Determine the (X, Y) coordinate at the center of the cell enclosing the given text.  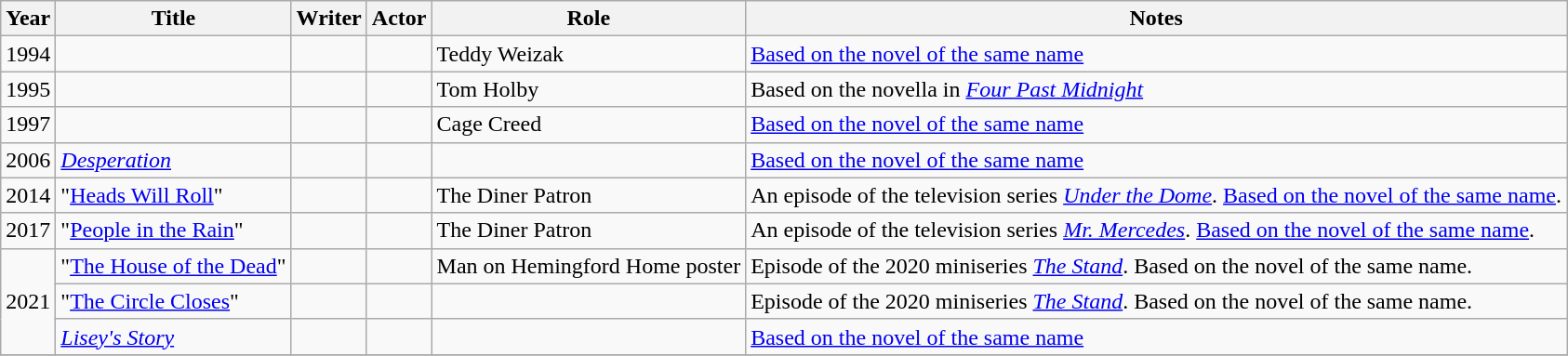
1997 (28, 125)
Notes (1157, 19)
"People in the Rain" (173, 231)
Writer (329, 19)
"The Circle Closes" (173, 301)
"Heads Will Roll" (173, 195)
Year (28, 19)
"The House of the Dead" (173, 266)
1994 (28, 54)
2006 (28, 160)
Desperation (173, 160)
1995 (28, 89)
2017 (28, 231)
An episode of the television series Mr. Mercedes. Based on the novel of the same name. (1157, 231)
Title (173, 19)
Cage Creed (589, 125)
Role (589, 19)
Man on Hemingford Home poster (589, 266)
Tom Holby (589, 89)
2014 (28, 195)
An episode of the television series Under the Dome. Based on the novel of the same name. (1157, 195)
Lisey's Story (173, 336)
2021 (28, 301)
Based on the novella in Four Past Midnight (1157, 89)
Teddy Weizak (589, 54)
Actor (399, 19)
